Identify which cell holds the provided text, then report its [X, Y] central coordinate. 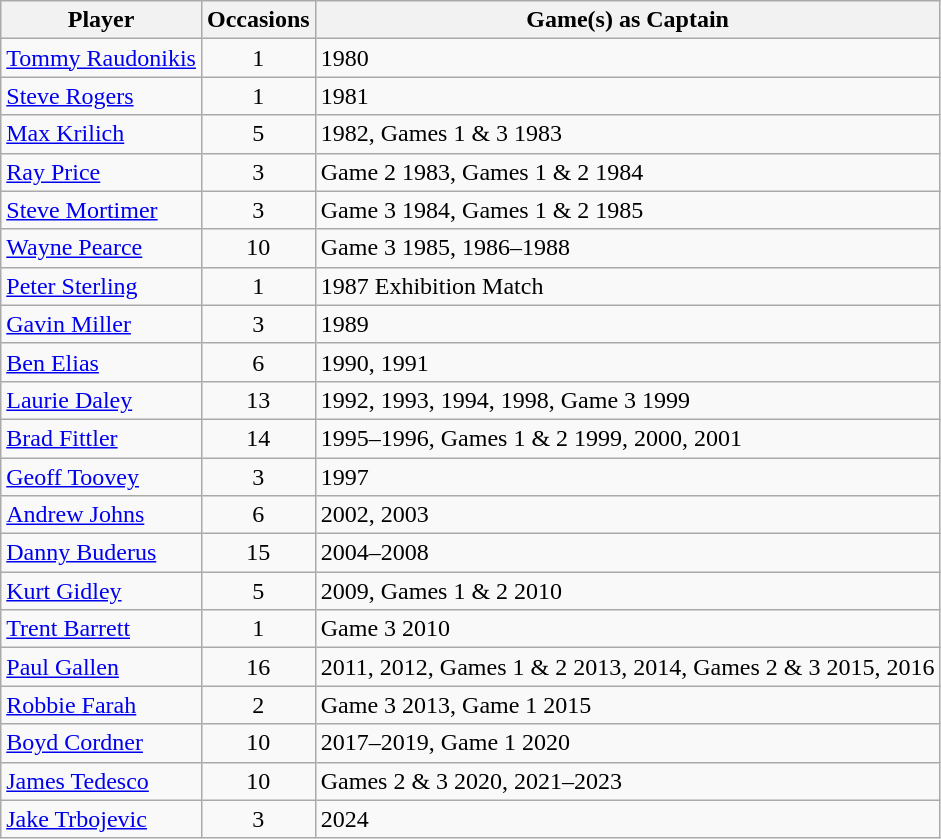
Geoff Toovey [102, 477]
2024 [628, 819]
15 [258, 553]
Robbie Farah [102, 705]
Game(s) as Captain [628, 20]
Game 3 1985, 1986–1988 [628, 248]
2004–2008 [628, 553]
13 [258, 400]
Tommy Raudonikis [102, 58]
Games 2 & 3 2020, 2021–2023 [628, 781]
Occasions [258, 20]
Ben Elias [102, 362]
2 [258, 705]
James Tedesco [102, 781]
1982, Games 1 & 3 1983 [628, 134]
Jake Trbojevic [102, 819]
1980 [628, 58]
Kurt Gidley [102, 591]
Danny Buderus [102, 553]
Peter Sterling [102, 286]
Wayne Pearce [102, 248]
Ray Price [102, 172]
Steve Mortimer [102, 210]
14 [258, 438]
Game 2 1983, Games 1 & 2 1984 [628, 172]
Player [102, 20]
Brad Fittler [102, 438]
Boyd Cordner [102, 743]
2002, 2003 [628, 515]
Game 3 1984, Games 1 & 2 1985 [628, 210]
2017–2019, Game 1 2020 [628, 743]
2011, 2012, Games 1 & 2 2013, 2014, Games 2 & 3 2015, 2016 [628, 667]
16 [258, 667]
Game 3 2010 [628, 629]
Max Krilich [102, 134]
1981 [628, 96]
1992, 1993, 1994, 1998, Game 3 1999 [628, 400]
1995–1996, Games 1 & 2 1999, 2000, 2001 [628, 438]
Trent Barrett [102, 629]
1997 [628, 477]
1987 Exhibition Match [628, 286]
1989 [628, 324]
1990, 1991 [628, 362]
Gavin Miller [102, 324]
Laurie Daley [102, 400]
Paul Gallen [102, 667]
Game 3 2013, Game 1 2015 [628, 705]
2009, Games 1 & 2 2010 [628, 591]
Andrew Johns [102, 515]
Steve Rogers [102, 96]
